Pinpoint the cell where the given text exists, returning its (X, Y) midpoint coordinate. 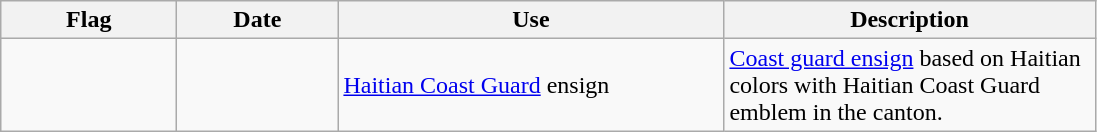
Flag (89, 20)
Date (258, 20)
Use (531, 20)
Description (910, 20)
Coast guard ensign based on Haitian colors with Haitian Coast Guard emblem in the canton. (910, 85)
Haitian Coast Guard ensign (531, 85)
